Scan for the cell matching the given text and deliver its [X, Y] coordinate at center. 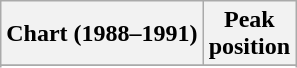
Peakposition [249, 34]
Chart (1988–1991) [102, 34]
